Search for the cell housing the specified text and yield its (X, Y) center coordinate. 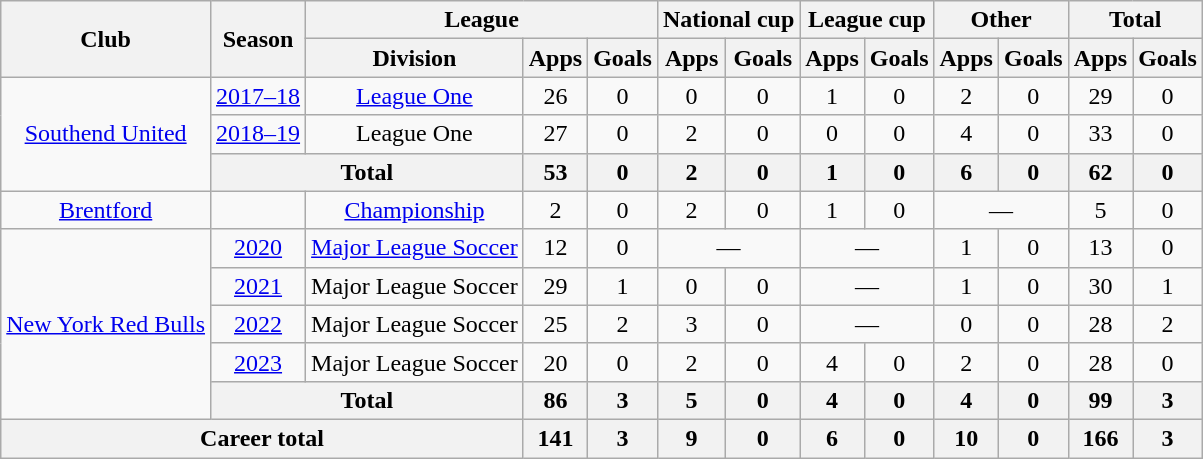
2017–18 (258, 96)
National cup (728, 20)
25 (555, 324)
141 (555, 438)
12 (555, 248)
9 (691, 438)
2020 (258, 248)
166 (1100, 438)
27 (555, 134)
Division (415, 58)
New York Red Bulls (106, 324)
33 (1100, 134)
26 (555, 96)
2022 (258, 324)
99 (1100, 400)
Brentford (106, 210)
League (482, 20)
Season (258, 39)
Career total (262, 438)
Championship (415, 210)
10 (966, 438)
2018–19 (258, 134)
53 (555, 172)
2021 (258, 286)
30 (1100, 286)
Club (106, 39)
Southend United (106, 134)
2023 (258, 362)
League cup (867, 20)
86 (555, 400)
62 (1100, 172)
20 (555, 362)
13 (1100, 248)
Other (1001, 20)
